Determine the (x, y) coordinate at the center of the cell enclosing the given text.  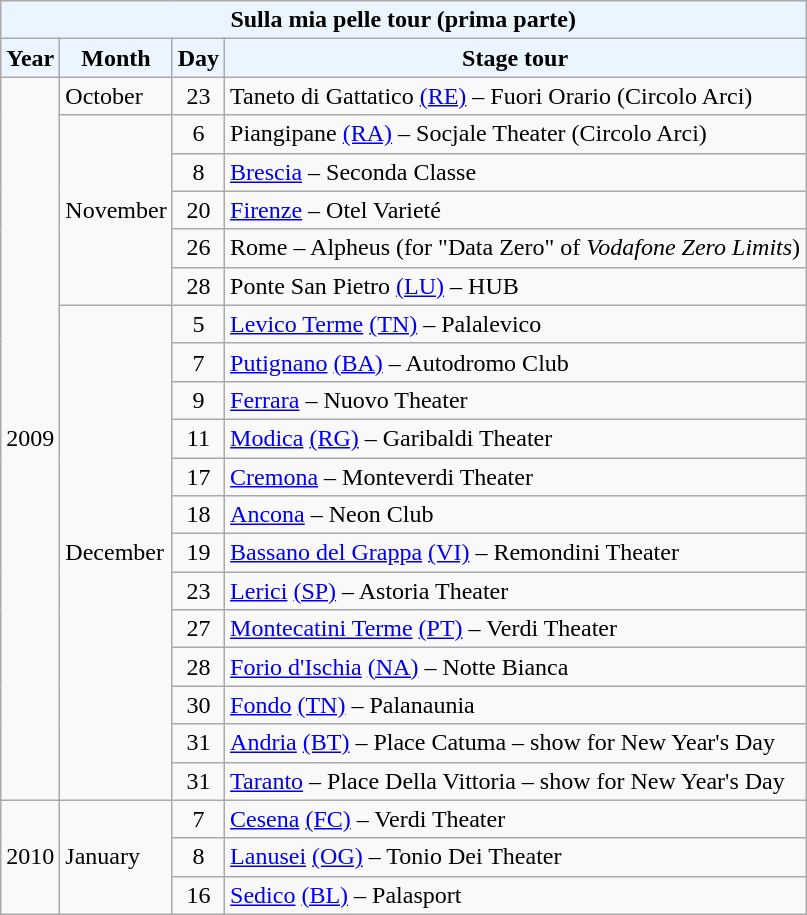
Lanusei (OG) – Tonio Dei Theater (516, 857)
Ferrara – Nuovo Theater (516, 400)
Montecatini Terme (PT) – Verdi Theater (516, 629)
2010 (30, 857)
Brescia – Seconda Classe (516, 172)
17 (198, 477)
Forio d'Ischia (NA) – Notte Bianca (516, 667)
27 (198, 629)
11 (198, 438)
October (116, 96)
Cesena (FC) – Verdi Theater (516, 819)
Ancona – Neon Club (516, 515)
Bassano del Grappa (VI) – Remondini Theater (516, 553)
9 (198, 400)
30 (198, 705)
Piangipane (RA) – Socjale Theater (Circolo Arci) (516, 134)
Levico Terme (TN) – Palalevico (516, 324)
Rome – Alpheus (for "Data Zero" of Vodafone Zero Limits) (516, 248)
19 (198, 553)
Month (116, 58)
6 (198, 134)
Sulla mia pelle tour (prima parte) (404, 20)
Ponte San Pietro (LU) – HUB (516, 286)
Lerici (SP) – Astoria Theater (516, 591)
December (116, 552)
Taneto di Gattatico (RE) – Fuori Orario (Circolo Arci) (516, 96)
Day (198, 58)
Andria (BT) – Place Catuma – show for New Year's Day (516, 743)
Year (30, 58)
November (116, 210)
January (116, 857)
Modica (RG) – Garibaldi Theater (516, 438)
26 (198, 248)
Firenze – Otel Varieté (516, 210)
Fondo (TN) – Palanaunia (516, 705)
Putignano (BA) – Autodromo Club (516, 362)
20 (198, 210)
Sedico (BL) – Palasport (516, 895)
5 (198, 324)
Cremona – Monteverdi Theater (516, 477)
2009 (30, 438)
16 (198, 895)
18 (198, 515)
Stage tour (516, 58)
Taranto – Place Della Vittoria – show for New Year's Day (516, 781)
